For the text-containing cell, return its midpoint in (x, y) coordinate format. 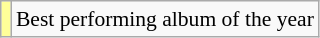
Best performing album of the year (165, 19)
